Identify which cell holds the provided text, then report its (x, y) central coordinate. 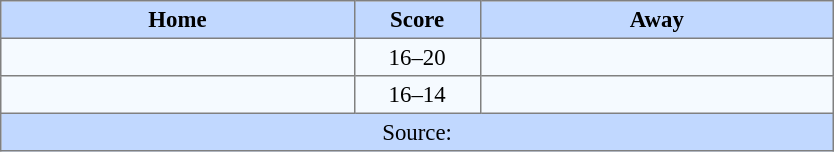
Score (417, 20)
16–14 (417, 95)
Away (656, 20)
Home (178, 20)
16–20 (417, 57)
Source: (418, 132)
